Return the [X, Y] coordinate for the center point of the cell that contains the specified text.  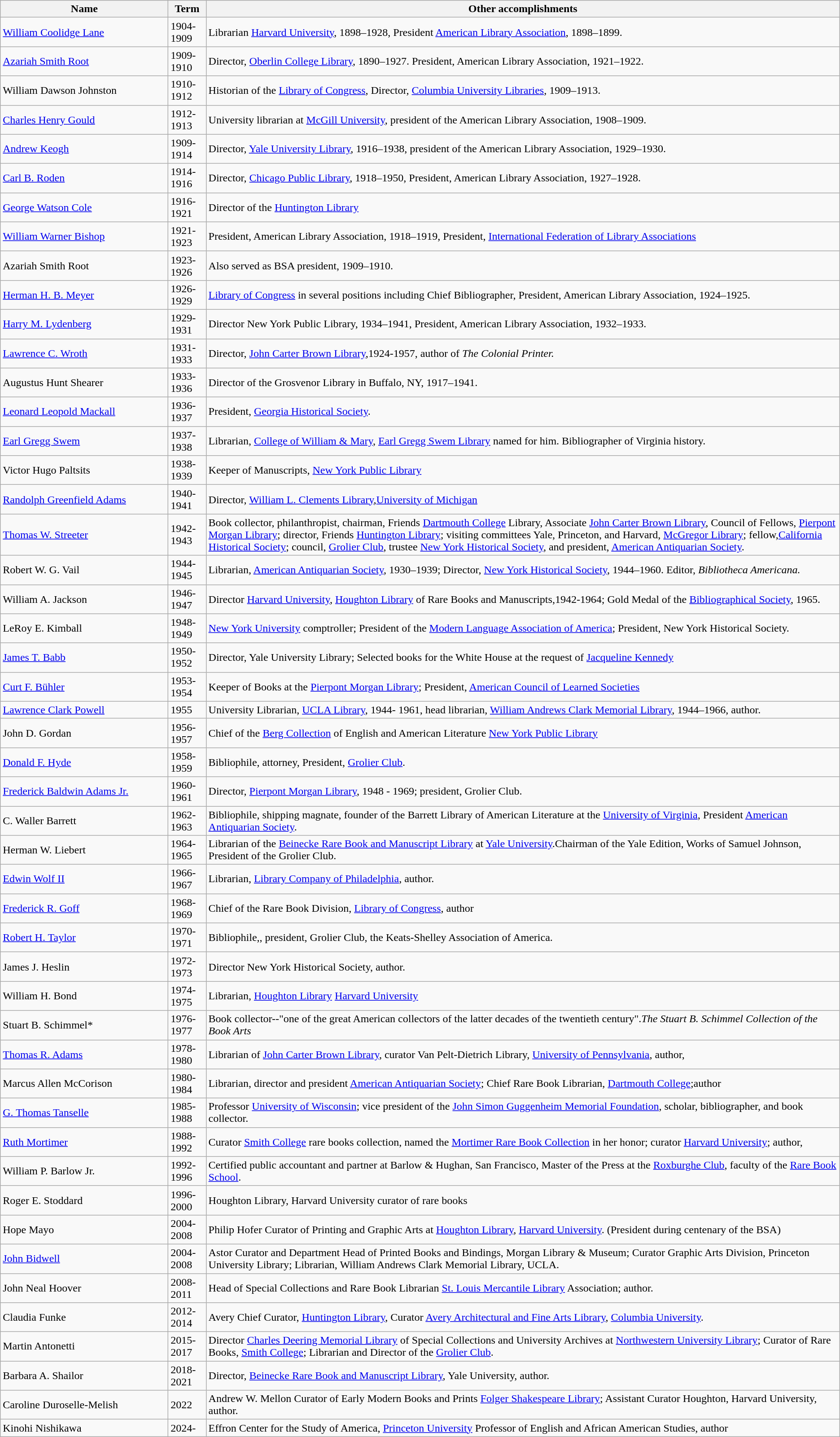
Earl Gregg Swem [84, 441]
Harry M. Lydenberg [84, 324]
Also served as BSA president, 1909–1910. [523, 266]
1946-1947 [187, 599]
Director of the Grosvenor Library in Buffalo, NY, 1917–1941. [523, 382]
Director, Yale University Library, 1916–1938, president of the American Library Association, 1929–1930. [523, 149]
1976-1977 [187, 1025]
Victor Hugo Paltsits [84, 470]
President, Georgia Historical Society. [523, 412]
William Dawson Johnston [84, 91]
1921-1923 [187, 236]
Kinohi Nishikawa [84, 1428]
Chief of the Rare Book Division, Library of Congress, author [523, 909]
Director, William L. Clements Library,University of Michigan [523, 499]
1970-1971 [187, 937]
Lawrence Clark Powell [84, 710]
Director, Chicago Public Library, 1918–1950, President, American Library Association, 1927–1928. [523, 178]
1992-1996 [187, 1171]
New York University comptroller; President of the Modern Language Association of America; President, New York Historical Society. [523, 628]
Frederick Baldwin Adams Jr. [84, 791]
1968-1969 [187, 909]
2015-2017 [187, 1347]
Keeper of Books at the Pierpont Morgan Library; President, American Council of Learned Societies [523, 687]
1985-1988 [187, 1112]
Professor University of Wisconsin; vice president of the John Simon Guggenheim Memorial Foundation, scholar, bibliographer, and book collector. [523, 1112]
Library of Congress in several positions including Chief Bibliographer, President, American Library Association, 1924–1925. [523, 294]
1933-1936 [187, 382]
Historian of the Library of Congress, Director, Columbia University Libraries, 1909–1913. [523, 91]
Librarian of John Carter Brown Library, curator Van Pelt-Dietrich Library, University of Pennsylvania, author, [523, 1054]
Director of the Huntington Library [523, 207]
John Neal Hoover [84, 1288]
Curator Smith College rare books collection, named the Mortimer Rare Book Collection in her honor; curator Harvard University; author, [523, 1142]
Librarian, American Antiquarian Society, 1930–1939; Director, New York Historical Society, 1944–1960. Editor, Bibliotheca Americana. [523, 570]
C. Waller Barrett [84, 821]
Curt F. Bühler [84, 687]
James J. Heslin [84, 967]
Herman W. Liebert [84, 850]
Librarian, College of William & Mary, Earl Gregg Swem Library named for him. Bibliographer of Virginia history. [523, 441]
Claudia Funke [84, 1317]
1940-1941 [187, 499]
1953-1954 [187, 687]
Robert H. Taylor [84, 937]
Martin Antonetti [84, 1347]
Librarian Harvard University, 1898–1928, President American Library Association, 1898–1899. [523, 32]
Philip Hofer Curator of Printing and Graphic Arts at Houghton Library, Harvard University. (President during centenary of the BSA) [523, 1229]
1909-1914 [187, 149]
Thomas W. Streeter [84, 535]
William A. Jackson [84, 599]
Donald F. Hyde [84, 762]
1980-1984 [187, 1084]
John Bidwell [84, 1259]
1923-1926 [187, 266]
1904-1909 [187, 32]
Thomas R. Adams [84, 1054]
University librarian at McGill University, president of the American Library Association, 1908–1909. [523, 119]
Andrew W. Mellon Curator of Early Modern Books and Prints Folger Shakespeare Library; Assistant Curator Houghton, Harvard University, author. [523, 1405]
James T. Babb [84, 657]
George Watson Cole [84, 207]
Lawrence C. Wroth [84, 353]
Other accomplishments [523, 9]
Name [84, 9]
1978-1980 [187, 1054]
Hope Mayo [84, 1229]
Ruth Mortimer [84, 1142]
1964-1965 [187, 850]
William Coolidge Lane [84, 32]
Librarian, Houghton Library Harvard University [523, 996]
Head of Special Collections and Rare Book Librarian St. Louis Mercantile Library Association; author. [523, 1288]
Robert W. G. Vail [84, 570]
Director, Yale University Library; Selected books for the White House at the request of Jacqueline Kennedy [523, 657]
Leonard Leopold Mackall [84, 412]
Effron Center for the Study of America, Princeton University Professor of English and African American Studies, author [523, 1428]
Randolph Greenfield Adams [84, 499]
Herman H. B. Meyer [84, 294]
Director New York Public Library, 1934–1941, President, American Library Association, 1932–1933. [523, 324]
Andrew Keogh [84, 149]
1966-1967 [187, 879]
1909-1910 [187, 61]
Frederick R. Goff [84, 909]
Librarian, Library Company of Philadelphia, author. [523, 879]
2008-2011 [187, 1288]
Chief of the Berg Collection of English and American Literature New York Public Library [523, 733]
Director, John Carter Brown Library,1924-1957, author of The Colonial Printer. [523, 353]
1914-1916 [187, 178]
1958-1959 [187, 762]
Stuart B. Schimmel* [84, 1025]
LeRoy E. Kimball [84, 628]
John D. Gordan [84, 733]
2022 [187, 1405]
1996-2000 [187, 1200]
Augustus Hunt Shearer [84, 382]
Carl B. Roden [84, 178]
1937-1938 [187, 441]
2012-2014 [187, 1317]
Avery Chief Curator, Huntington Library, Curator Avery Architectural and Fine Arts Library, Columbia University. [523, 1317]
1912-1913 [187, 119]
2024- [187, 1428]
University Librarian, UCLA Library, 1944- 1961, head librarian, William Andrews Clark Memorial Library, 1944–1966, author. [523, 710]
1962-1963 [187, 821]
Keeper of Manuscripts, New York Public Library [523, 470]
1936-1937 [187, 412]
2018-2021 [187, 1375]
1960-1961 [187, 791]
Barbara A. Shailor [84, 1375]
Director Harvard University, Houghton Library of Rare Books and Manuscripts,1942-1964; Gold Medal of the Bibliographical Society, 1965. [523, 599]
Director, Oberlin College Library, 1890–1927. President, American Library Association, 1921–1922. [523, 61]
Director New York Historical Society, author. [523, 967]
1956-1957 [187, 733]
1948- 1949 [187, 628]
Term [187, 9]
William Warner Bishop [84, 236]
Charles Henry Gould [84, 119]
Director, Pierpont Morgan Library, 1948 - 1969; president, Grolier Club. [523, 791]
1916-1921 [187, 207]
G. Thomas Tanselle [84, 1112]
William H. Bond [84, 996]
1955 [187, 710]
Houghton Library, Harvard University curator of rare books [523, 1200]
President, American Library Association, 1918–1919, President, International Federation of Library Associations [523, 236]
1931-1933 [187, 353]
Edwin Wolf II [84, 879]
Librarian, director and president American Antiquarian Society; Chief Rare Book Librarian, Dartmouth College;author [523, 1084]
1910-1912 [187, 91]
Bibliophile,, president, Grolier Club, the Keats-Shelley Association of America. [523, 937]
1988-1992 [187, 1142]
1926-1929 [187, 294]
Roger E. Stoddard [84, 1200]
1942-1943 [187, 535]
Marcus Allen McCorison [84, 1084]
1950-1952 [187, 657]
William P. Barlow Jr. [84, 1171]
1972-1973 [187, 967]
Bibliophile, attorney, President, Grolier Club. [523, 762]
1929-1931 [187, 324]
1938-1939 [187, 470]
Caroline Duroselle-Melish [84, 1405]
Director, Beinecke Rare Book and Manuscript Library, Yale University, author. [523, 1375]
1944-1945 [187, 570]
1974-1975 [187, 996]
